Extract the [x, y] coordinate from the center of the cell holding the provided text.  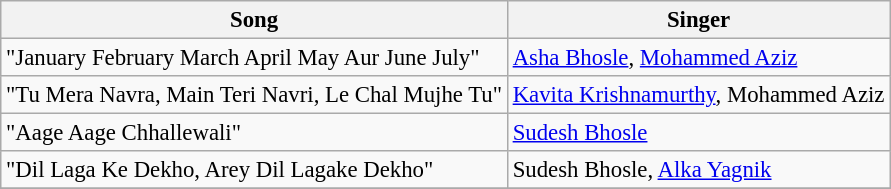
Asha Bhosle, Mohammed Aziz [698, 58]
Sudesh Bhosle [698, 133]
Sudesh Bhosle, Alka Yagnik [698, 170]
"Aage Aage Chhallewali" [254, 133]
"January February March April May Aur June July" [254, 58]
Kavita Krishnamurthy, Mohammed Aziz [698, 95]
Singer [698, 20]
"Tu Mera Navra, Main Teri Navri, Le Chal Mujhe Tu" [254, 95]
"Dil Laga Ke Dekho, Arey Dil Lagake Dekho" [254, 170]
Song [254, 20]
